Identify which cell holds the provided text, then report its [x, y] central coordinate. 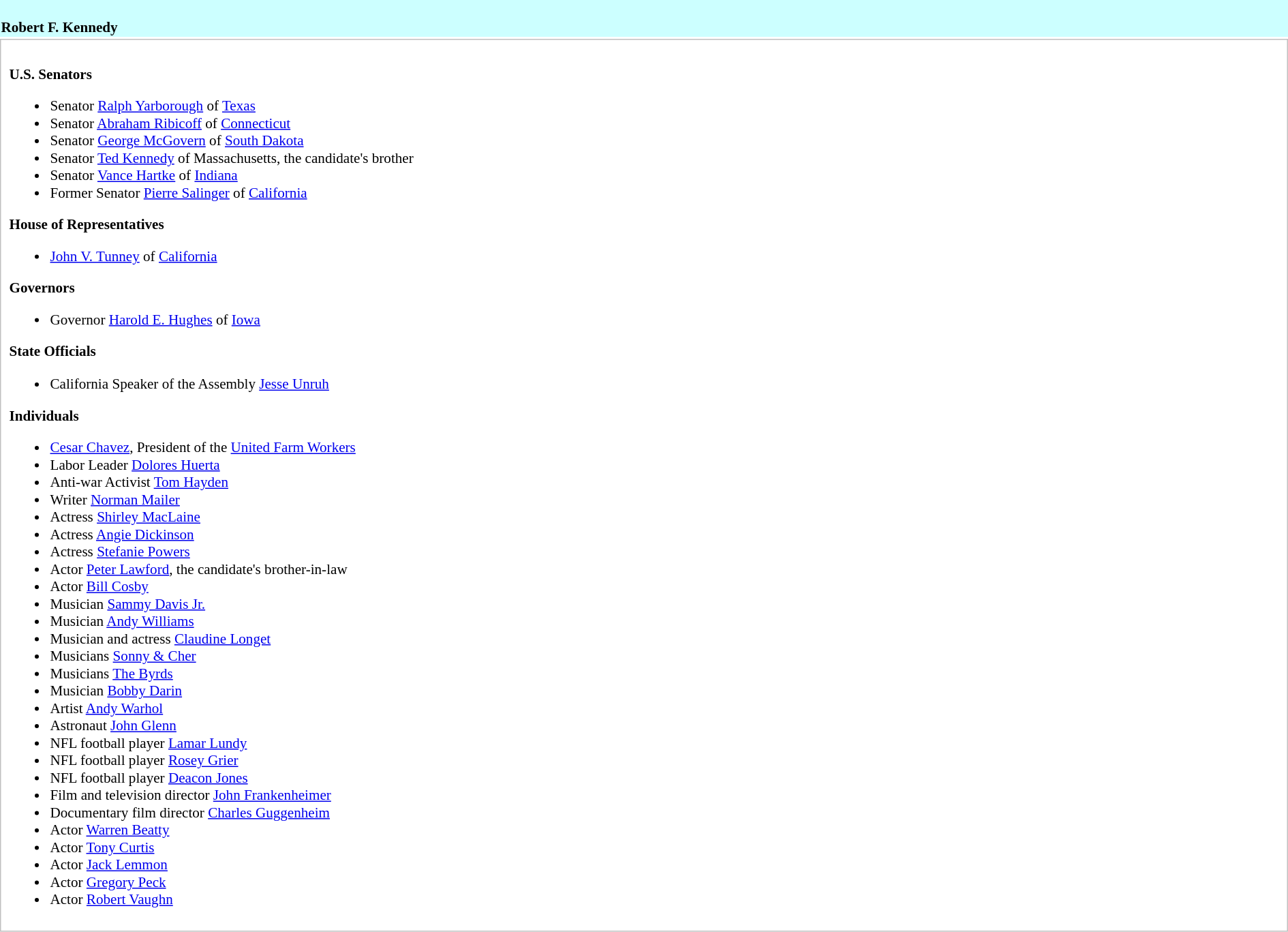
Robert F. Kennedy [644, 18]
